Return (X, Y) of the center of cell containing provided text 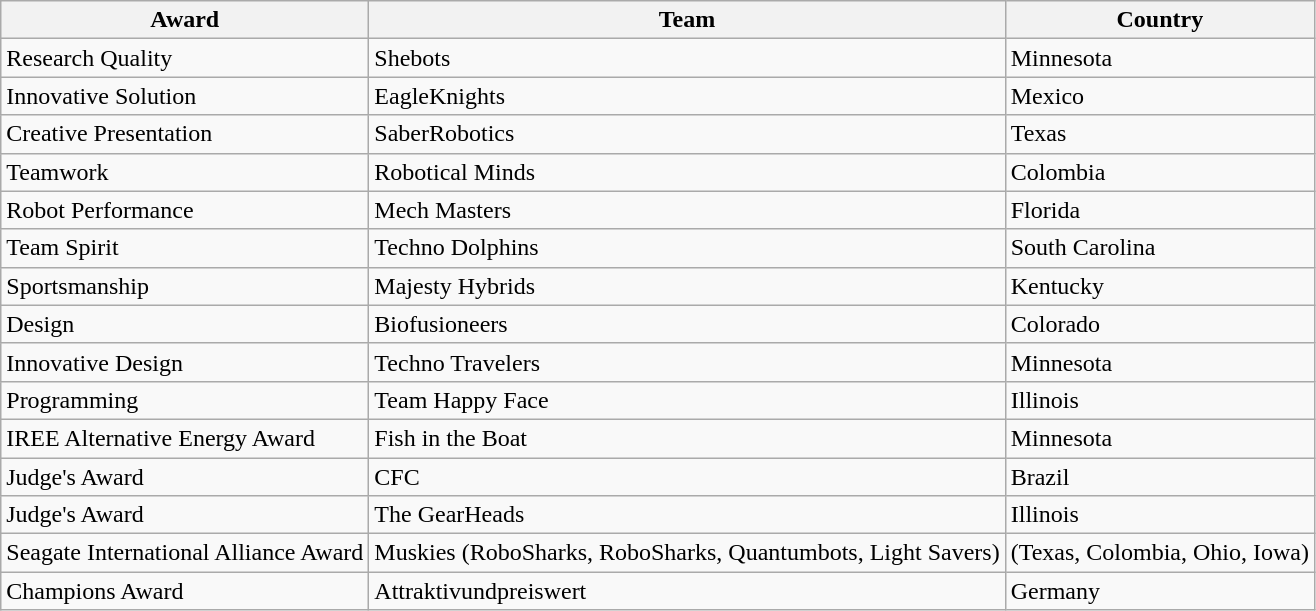
Florida (1160, 210)
Muskies (RoboSharks, RoboSharks, Quantumbots, Light Savers) (687, 553)
Innovative Solution (185, 96)
IREE Alternative Energy Award (185, 438)
Robot Performance (185, 210)
Programming (185, 400)
Teamwork (185, 172)
Mexico (1160, 96)
Biofusioneers (687, 324)
Sportsmanship (185, 286)
EagleKnights (687, 96)
Colorado (1160, 324)
SaberRobotics (687, 134)
Country (1160, 20)
South Carolina (1160, 248)
Techno Travelers (687, 362)
Innovative Design (185, 362)
Majesty Hybrids (687, 286)
Team Spirit (185, 248)
Brazil (1160, 477)
Creative Presentation (185, 134)
Germany (1160, 591)
Seagate International Alliance Award (185, 553)
Attraktivundpreiswert (687, 591)
Team Happy Face (687, 400)
Texas (1160, 134)
Fish in the Boat (687, 438)
Kentucky (1160, 286)
Colombia (1160, 172)
(Texas, Colombia, Ohio, Iowa) (1160, 553)
The GearHeads (687, 515)
Team (687, 20)
Robotical Minds (687, 172)
Award (185, 20)
CFC (687, 477)
Mech Masters (687, 210)
Design (185, 324)
Techno Dolphins (687, 248)
Champions Award (185, 591)
Shebots (687, 58)
Research Quality (185, 58)
